Output the (X, Y) coordinate of the center of the cell containing the given text.  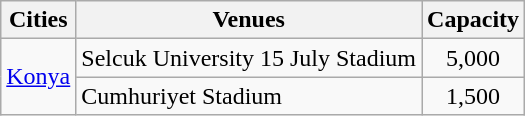
5,000 (474, 58)
1,500 (474, 96)
Selcuk University 15 July Stadium (249, 58)
Cities (38, 20)
Cumhuriyet Stadium (249, 96)
Konya (38, 77)
Capacity (474, 20)
Venues (249, 20)
